Search for the cell housing the specified text and yield its (x, y) center coordinate. 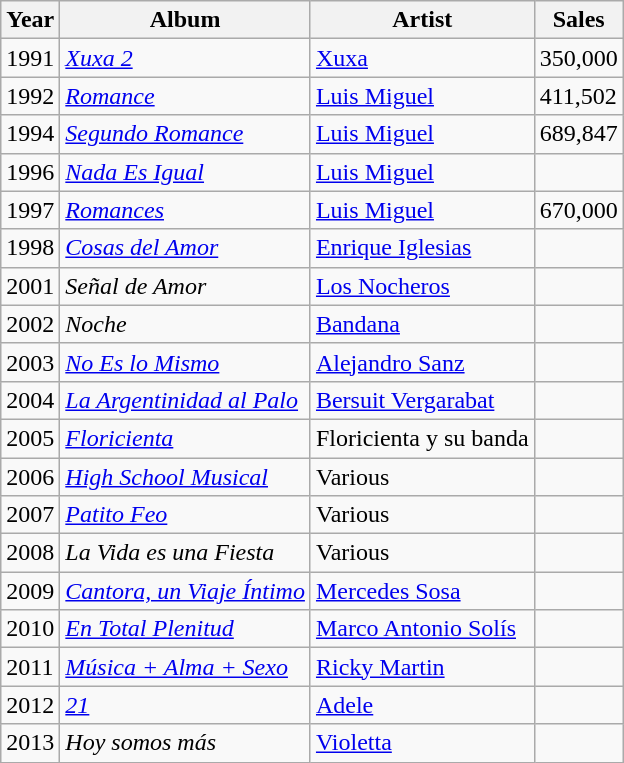
Mercedes Sosa (422, 591)
2006 (30, 477)
Year (30, 20)
Cantora, un Viaje Íntimo (186, 591)
2002 (30, 324)
Xuxa 2 (186, 58)
670,000 (578, 210)
21 (186, 705)
Los Nocheros (422, 286)
2008 (30, 553)
1994 (30, 134)
Hoy somos más (186, 743)
Floricienta (186, 438)
350,000 (578, 58)
Enrique Iglesias (422, 248)
Señal de Amor (186, 286)
Bandana (422, 324)
La Argentinidad al Palo (186, 400)
689,847 (578, 134)
En Total Plenitud (186, 629)
Adele (422, 705)
1998 (30, 248)
La Vida es una Fiesta (186, 553)
Violetta (422, 743)
Música + Alma + Sexo (186, 667)
2004 (30, 400)
1996 (30, 172)
Patito Feo (186, 515)
Sales (578, 20)
Nada Es Igual (186, 172)
1997 (30, 210)
Romance (186, 96)
Marco Antonio Solís (422, 629)
Xuxa (422, 58)
2011 (30, 667)
High School Musical (186, 477)
2005 (30, 438)
Ricky Martin (422, 667)
Bersuit Vergarabat (422, 400)
Album (186, 20)
2009 (30, 591)
Cosas del Amor (186, 248)
2013 (30, 743)
Romances (186, 210)
2007 (30, 515)
411,502 (578, 96)
2012 (30, 705)
Noche (186, 324)
Floricienta y su banda (422, 438)
2010 (30, 629)
Artist (422, 20)
Segundo Romance (186, 134)
1992 (30, 96)
No Es lo Mismo (186, 362)
Alejandro Sanz (422, 362)
2001 (30, 286)
1991 (30, 58)
2003 (30, 362)
